Output the [X, Y] coordinate of the center of the cell containing the given text.  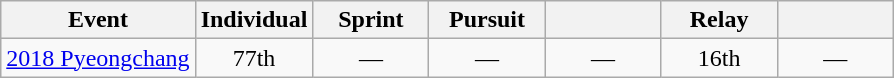
Sprint [371, 20]
2018 Pyeongchang [98, 58]
Individual [254, 20]
77th [254, 58]
16th [719, 58]
Pursuit [487, 20]
Relay [719, 20]
Event [98, 20]
